From the cell containing the given text, extract its center point as [x, y] coordinate. 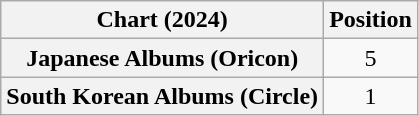
South Korean Albums (Circle) [162, 96]
Position [371, 20]
Japanese Albums (Oricon) [162, 58]
1 [371, 96]
Chart (2024) [162, 20]
5 [371, 58]
